Search for the cell housing the specified text and yield its (x, y) center coordinate. 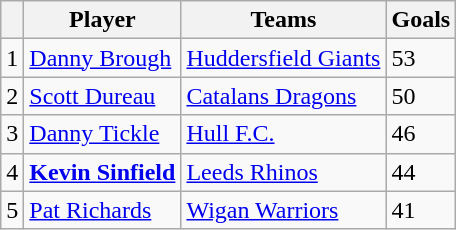
Hull F.C. (284, 134)
Kevin Sinfield (102, 172)
2 (12, 96)
Pat Richards (102, 210)
44 (421, 172)
Player (102, 20)
Scott Dureau (102, 96)
4 (12, 172)
5 (12, 210)
Huddersfield Giants (284, 58)
46 (421, 134)
1 (12, 58)
Catalans Dragons (284, 96)
Teams (284, 20)
Danny Brough (102, 58)
53 (421, 58)
50 (421, 96)
Wigan Warriors (284, 210)
3 (12, 134)
41 (421, 210)
Danny Tickle (102, 134)
Leeds Rhinos (284, 172)
Goals (421, 20)
